Pinpoint the cell where the given text exists, returning its (x, y) midpoint coordinate. 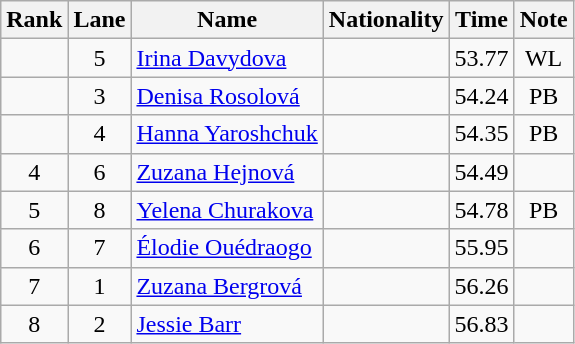
Zuzana Hejnová (227, 172)
54.49 (482, 172)
Hanna Yaroshchuk (227, 134)
56.83 (482, 324)
Name (227, 20)
54.24 (482, 96)
2 (100, 324)
Lane (100, 20)
3 (100, 96)
Élodie Ouédraogo (227, 248)
Zuzana Bergrová (227, 286)
Yelena Churakova (227, 210)
Nationality (386, 20)
WL (544, 58)
55.95 (482, 248)
Irina Davydova (227, 58)
1 (100, 286)
Denisa Rosolová (227, 96)
54.78 (482, 210)
Jessie Barr (227, 324)
54.35 (482, 134)
Rank (34, 20)
Note (544, 20)
53.77 (482, 58)
56.26 (482, 286)
Time (482, 20)
